Identify which cell holds the provided text, then report its [x, y] central coordinate. 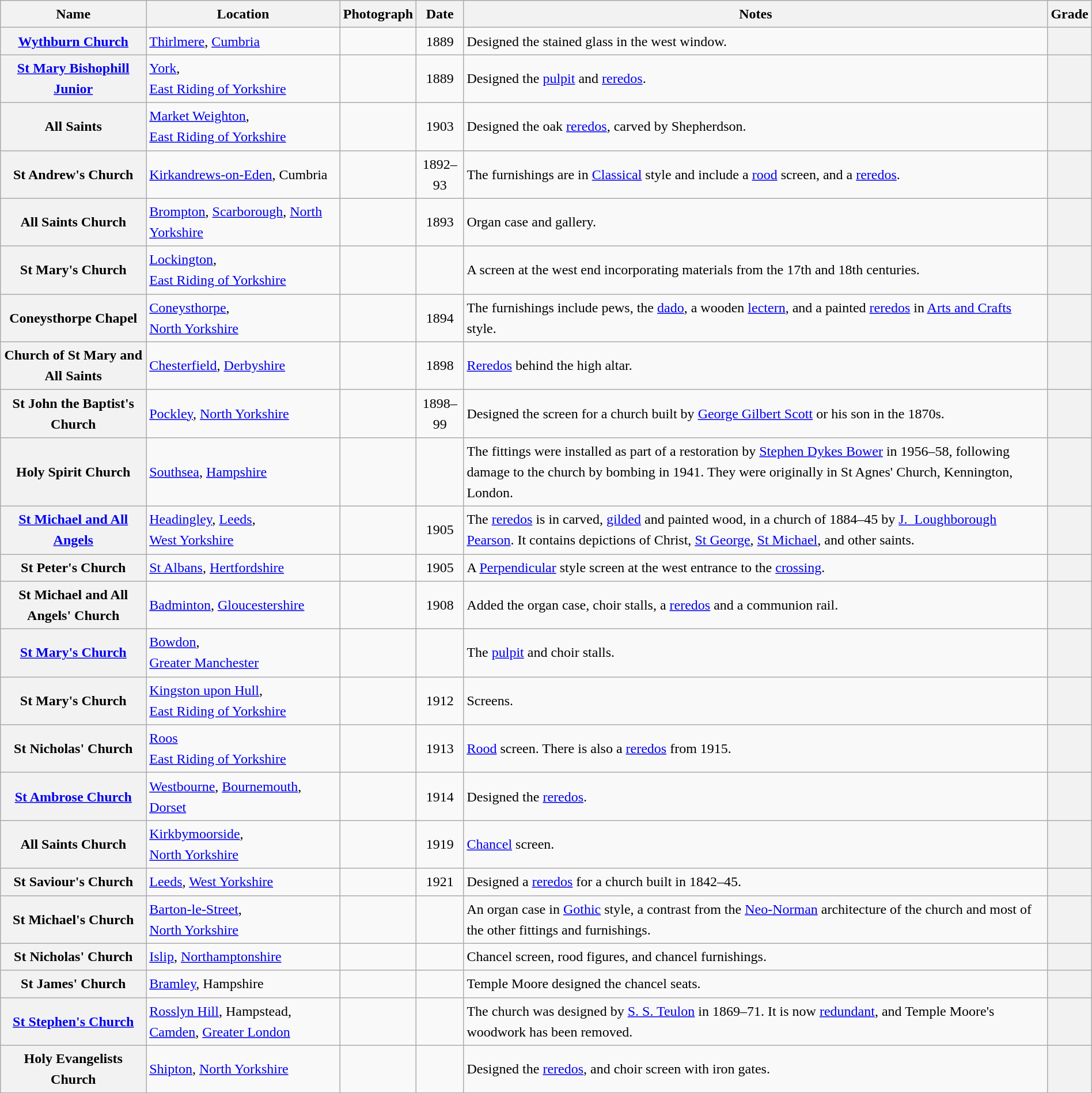
St Mary Bishophill Junior [74, 78]
St James' Church [74, 984]
1921 [440, 882]
Bowdon,Greater Manchester [243, 653]
Designed the stained glass in the west window. [756, 41]
1908 [440, 605]
St Michael's Church [74, 920]
1912 [440, 701]
1898 [440, 365]
Screens. [756, 701]
The church was designed by S. S. Teulon in 1869–71. It is now redundant, and Temple Moore's woodwork has been removed. [756, 1021]
St Ambrose Church [74, 796]
Designed the oak reredos, carved by Shepherdson. [756, 127]
Kingston upon Hull,East Riding of Yorkshire [243, 701]
Westbourne, Bournemouth, Dorset [243, 796]
1913 [440, 749]
Notes [756, 14]
St Michael and All Angels [74, 530]
1898–99 [440, 414]
Wythburn Church [74, 41]
Chesterfield, Derbyshire [243, 365]
1892–93 [440, 174]
Chancel screen, rood figures, and chancel furnishings. [756, 956]
Leeds, West Yorkshire [243, 882]
Organ case and gallery. [756, 222]
Badminton, Gloucestershire [243, 605]
Added the organ case, choir stalls, a reredos and a communion rail. [756, 605]
Holy Evangelists Church [74, 1069]
1893 [440, 222]
Temple Moore designed the chancel seats. [756, 984]
All Saints [74, 127]
Coneysthorpe Chapel [74, 318]
Grade [1070, 14]
Location [243, 14]
1903 [440, 127]
Headingley, Leeds,West Yorkshire [243, 530]
The pulpit and choir stalls. [756, 653]
Name [74, 14]
Southsea, Hampshire [243, 471]
Thirlmere, Cumbria [243, 41]
Designed the screen for a church built by George Gilbert Scott or his son in the 1870s. [756, 414]
A Perpendicular style screen at the west entrance to the crossing. [756, 568]
Chancel screen. [756, 845]
Designed the reredos, and choir screen with iron gates. [756, 1069]
1919 [440, 845]
The furnishings are in Classical style and include a rood screen, and a reredos. [756, 174]
Barton-le-Street,North Yorkshire [243, 920]
St Saviour's Church [74, 882]
St John the Baptist's Church [74, 414]
York,East Riding of Yorkshire [243, 78]
Photograph [378, 14]
Rosslyn Hill, Hampstead, Camden, Greater London [243, 1021]
Bramley, Hampshire [243, 984]
A screen at the west end incorporating materials from the 17th and 18th centuries. [756, 270]
Holy Spirit Church [74, 471]
Pockley, North Yorkshire [243, 414]
Coneysthorpe,North Yorkshire [243, 318]
St Albans, Hertfordshire [243, 568]
Lockington,East Riding of Yorkshire [243, 270]
RoosEast Riding of Yorkshire [243, 749]
Kirkbymoorside,North Yorkshire [243, 845]
Designed the pulpit and reredos. [756, 78]
St Andrew's Church [74, 174]
Church of St Mary and All Saints [74, 365]
St Michael and All Angels' Church [74, 605]
An organ case in Gothic style, a contrast from the Neo-Norman architecture of the church and most of the other fittings and furnishings. [756, 920]
Kirkandrews-on-Eden, Cumbria [243, 174]
Rood screen. There is also a reredos from 1915. [756, 749]
1914 [440, 796]
Brompton, Scarborough, North Yorkshire [243, 222]
St Peter's Church [74, 568]
Reredos behind the high altar. [756, 365]
1894 [440, 318]
The furnishings include pews, the dado, a wooden lectern, and a painted reredos in Arts and Crafts style. [756, 318]
Date [440, 14]
Shipton, North Yorkshire [243, 1069]
Islip, Northamptonshire [243, 956]
Designed a reredos for a church built in 1842–45. [756, 882]
Designed the reredos. [756, 796]
St Stephen's Church [74, 1021]
Market Weighton,East Riding of Yorkshire [243, 127]
